Pinpoint the cell where the given text exists, returning its (x, y) midpoint coordinate. 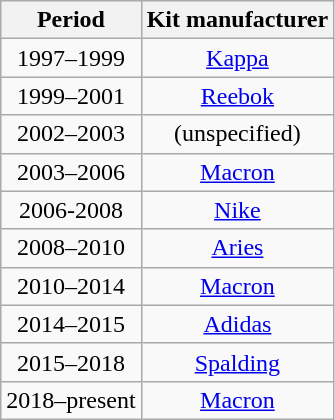
2015–2018 (71, 362)
Nike (238, 210)
2014–2015 (71, 324)
2002–2003 (71, 134)
Period (71, 20)
1997–1999 (71, 58)
2003–2006 (71, 172)
2006-2008 (71, 210)
(unspecified) (238, 134)
Kappa (238, 58)
Aries (238, 248)
2008–2010 (71, 248)
Reebok (238, 96)
1999–2001 (71, 96)
2018–present (71, 400)
Adidas (238, 324)
Kit manufacturer (238, 20)
Spalding (238, 362)
2010–2014 (71, 286)
